Pinpoint the cell where the given text exists, returning its (x, y) midpoint coordinate. 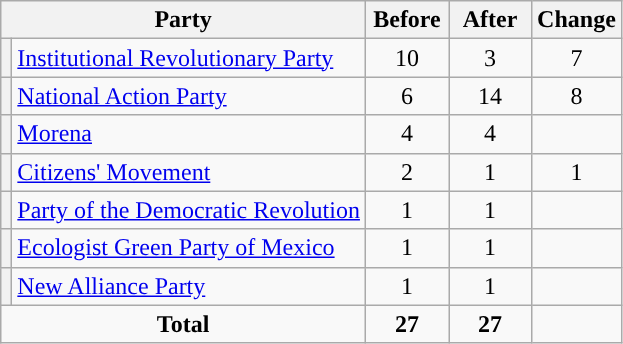
After (490, 20)
6 (406, 96)
10 (406, 58)
Ecologist Green Party of Mexico (189, 248)
8 (577, 96)
Total (184, 324)
Institutional Revolutionary Party (189, 58)
Morena (189, 134)
7 (577, 58)
Change (577, 20)
3 (490, 58)
Party (184, 20)
Before (406, 20)
14 (490, 96)
Citizens' Movement (189, 172)
2 (406, 172)
National Action Party (189, 96)
Party of the Democratic Revolution (189, 210)
New Alliance Party (189, 286)
